Return the (x, y) coordinate for the center point of the cell that contains the specified text.  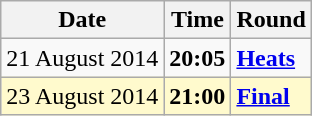
21:00 (198, 96)
Heats (271, 58)
21 August 2014 (82, 58)
Round (271, 20)
Date (82, 20)
Time (198, 20)
23 August 2014 (82, 96)
Final (271, 96)
20:05 (198, 58)
